For the text-containing cell, return its midpoint in (x, y) coordinate format. 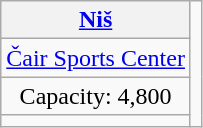
Čair Sports Center (96, 58)
Capacity: 4,800 (96, 96)
Niš (96, 20)
